Locate the cell with the specified text and output its [X, Y] center coordinate. 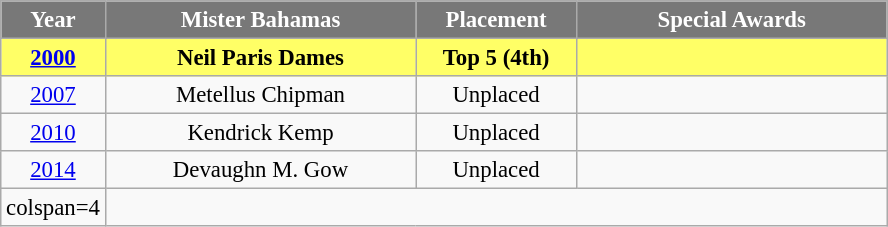
2000 [53, 58]
Metellus Chipman [260, 95]
Top 5 (4th) [496, 58]
Devaughn M. Gow [260, 170]
Neil Paris Dames [260, 58]
Year [53, 20]
Placement [496, 20]
Mister Bahamas [260, 20]
Kendrick Kemp [260, 133]
colspan=4 [53, 208]
2014 [53, 170]
Special Awards [732, 20]
2010 [53, 133]
2007 [53, 95]
